Extract the [X, Y] coordinate from the center of the cell holding the provided text.  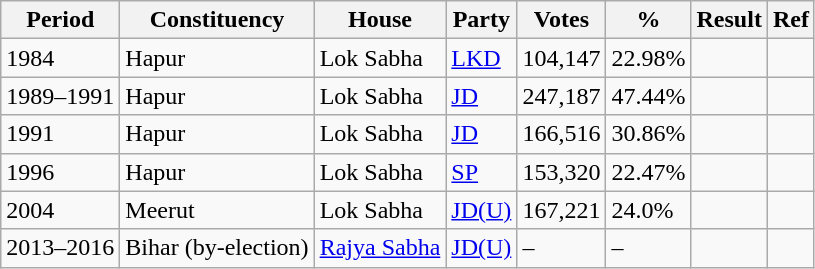
Rajya Sabha [380, 248]
Bihar (by-election) [217, 248]
30.86% [648, 134]
22.98% [648, 58]
24.0% [648, 210]
Result [729, 20]
104,147 [562, 58]
167,221 [562, 210]
Party [482, 20]
22.47% [648, 172]
1984 [60, 58]
Ref [790, 20]
Period [60, 20]
Votes [562, 20]
SP [482, 172]
166,516 [562, 134]
Meerut [217, 210]
2004 [60, 210]
LKD [482, 58]
1989–1991 [60, 96]
1996 [60, 172]
House [380, 20]
% [648, 20]
2013–2016 [60, 248]
1991 [60, 134]
Constituency [217, 20]
153,320 [562, 172]
47.44% [648, 96]
247,187 [562, 96]
